Search for the cell housing the specified text and yield its [x, y] center coordinate. 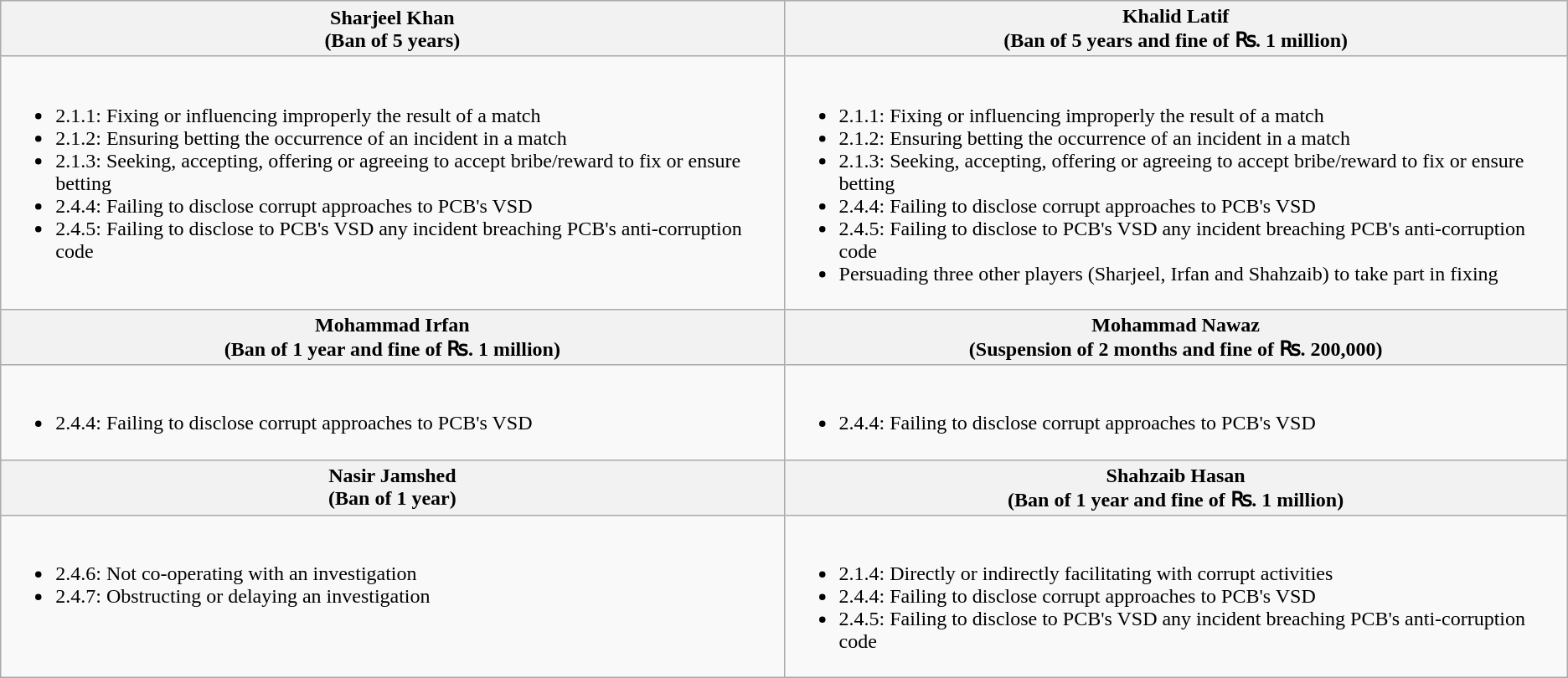
Nasir Jamshed(Ban of 1 year) [392, 487]
Mohammad Irfan(Ban of 1 year and fine of ₨. 1 million) [392, 336]
Shahzaib Hasan(Ban of 1 year and fine of ₨. 1 million) [1176, 487]
Sharjeel Khan(Ban of 5 years) [392, 28]
Mohammad Nawaz(Suspension of 2 months and fine of ₨. 200,000) [1176, 336]
2.4.6: Not co-operating with an investigation2.4.7: Obstructing or delaying an investigation [392, 597]
Khalid Latif(Ban of 5 years and fine of ₨. 1 million) [1176, 28]
